Find where the given text appears and provide that cell's center as [X, Y] coordinate. 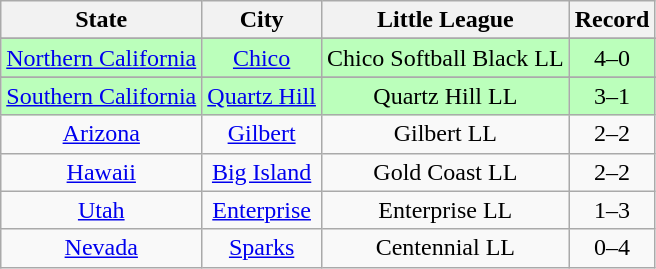
Gold Coast LL [445, 172]
Little League [445, 20]
Big Island [262, 172]
Enterprise LL [445, 210]
Southern California [102, 96]
Hawaii [102, 172]
Gilbert [262, 134]
Arizona [102, 134]
Chico Softball Black LL [445, 58]
Centennial LL [445, 248]
1–3 [612, 210]
3–1 [612, 96]
Quartz Hill [262, 96]
Sparks [262, 248]
Chico [262, 58]
4–0 [612, 58]
Gilbert LL [445, 134]
0–4 [612, 248]
Utah [102, 210]
Record [612, 20]
Enterprise [262, 210]
City [262, 20]
Northern California [102, 58]
Quartz Hill LL [445, 96]
State [102, 20]
Nevada [102, 248]
